Pinpoint the cell where the given text exists, returning its [X, Y] midpoint coordinate. 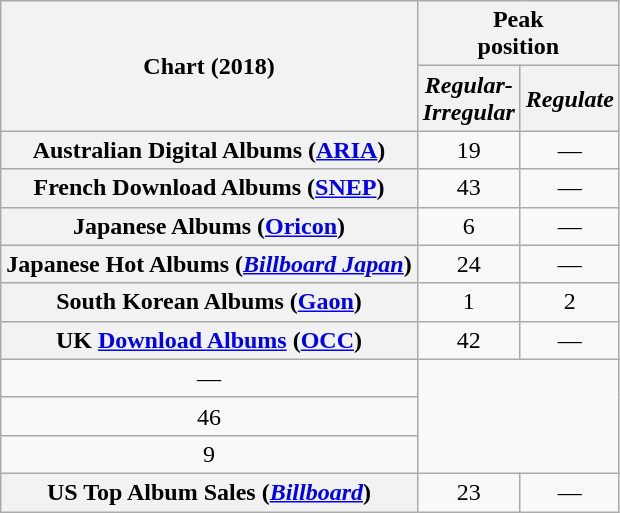
23 [468, 492]
Japanese Albums (Oricon) [209, 226]
24 [468, 264]
French Download Albums (SNEP) [209, 188]
46 [209, 416]
Regulate [570, 98]
UK Download Albums (OCC) [209, 340]
Australian Digital Albums (ARIA) [209, 150]
Peakposition [518, 34]
Japanese Hot Albums (Billboard Japan) [209, 264]
South Korean Albums (Gaon) [209, 302]
1 [468, 302]
43 [468, 188]
2 [570, 302]
Chart (2018) [209, 66]
42 [468, 340]
6 [468, 226]
US Top Album Sales (Billboard) [209, 492]
19 [468, 150]
9 [209, 454]
Regular-Irregular [468, 98]
